From the cell containing the given text, extract its center point as (X, Y) coordinate. 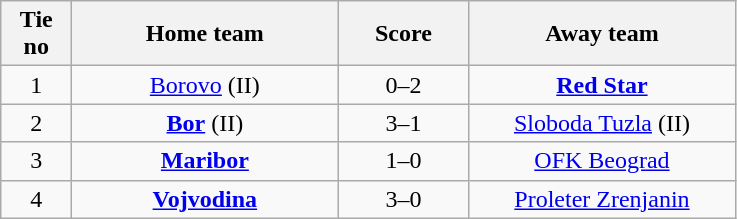
Tie no (36, 34)
1–0 (404, 161)
Away team (602, 34)
3–1 (404, 123)
Score (404, 34)
0–2 (404, 85)
Red Star (602, 85)
Borovo (II) (205, 85)
Bor (II) (205, 123)
Sloboda Tuzla (II) (602, 123)
Maribor (205, 161)
2 (36, 123)
3–0 (404, 199)
1 (36, 85)
4 (36, 199)
Home team (205, 34)
Vojvodina (205, 199)
3 (36, 161)
OFK Beograd (602, 161)
Proleter Zrenjanin (602, 199)
